Determine the (X, Y) coordinate at the center of the cell enclosing the given text.  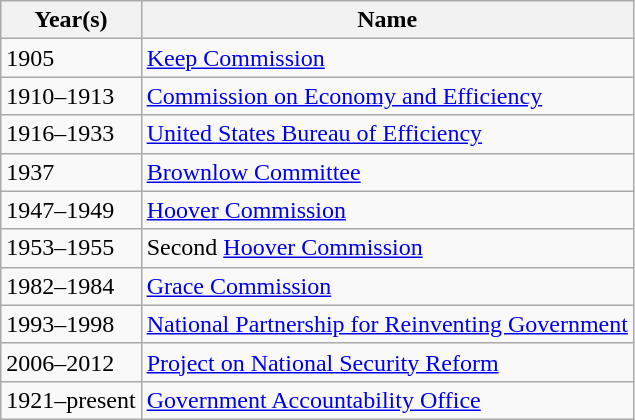
1921–present (71, 400)
Keep Commission (387, 58)
Commission on Economy and Efficiency (387, 96)
Grace Commission (387, 286)
Brownlow Committee (387, 172)
Name (387, 20)
2006–2012 (71, 362)
Second Hoover Commission (387, 248)
1947–1949 (71, 210)
1993–1998 (71, 324)
United States Bureau of Efficiency (387, 134)
National Partnership for Reinventing Government (387, 324)
1953–1955 (71, 248)
1910–1913 (71, 96)
1916–1933 (71, 134)
Year(s) (71, 20)
Project on National Security Reform (387, 362)
Government Accountability Office (387, 400)
1982–1984 (71, 286)
1937 (71, 172)
Hoover Commission (387, 210)
1905 (71, 58)
